Provide the (x, y) coordinate of the cell's center where the given text is located.  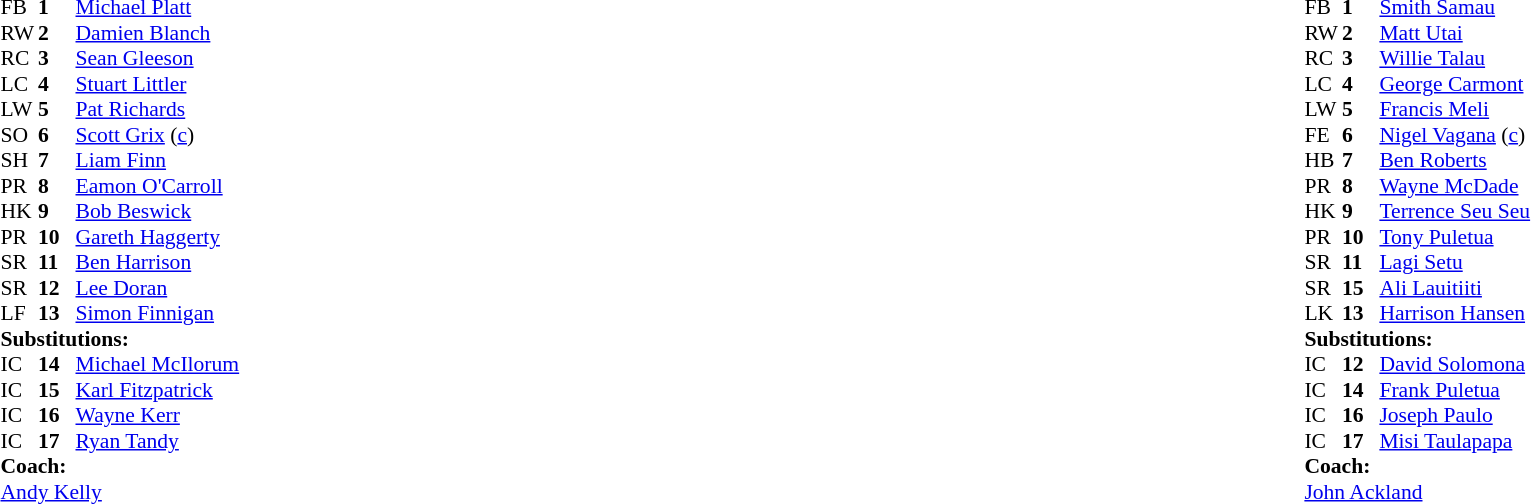
Simon Finnigan (158, 313)
Damien Blanch (158, 33)
Nigel Vagana (c) (1454, 135)
Bob Beswick (158, 211)
Willie Talau (1454, 59)
HB (1323, 161)
SO (19, 135)
George Carmont (1454, 84)
LK (1323, 313)
Scott Grix (c) (158, 135)
Matt Utai (1454, 33)
Pat Richards (158, 109)
Eamon O'Carroll (158, 186)
SH (19, 161)
Terrence Seu Seu (1454, 211)
Sean Gleeson (158, 59)
FE (1323, 135)
LF (19, 313)
Tony Puletua (1454, 237)
Lagi Setu (1454, 263)
Gareth Haggerty (158, 237)
Lee Doran (158, 288)
Wayne Kerr (158, 415)
Stuart Littler (158, 84)
Wayne McDade (1454, 186)
Harrison Hansen (1454, 313)
Ali Lauitiiti (1454, 288)
David Solomona (1454, 365)
Francis Meli (1454, 109)
Michael McIlorum (158, 365)
Ben Harrison (158, 263)
Karl Fitzpatrick (158, 390)
Liam Finn (158, 161)
Ben Roberts (1454, 161)
Ryan Tandy (158, 441)
Frank Puletua (1454, 390)
Misi Taulapapa (1454, 441)
Joseph Paulo (1454, 415)
